Identify which cell holds the provided text, then report its (X, Y) central coordinate. 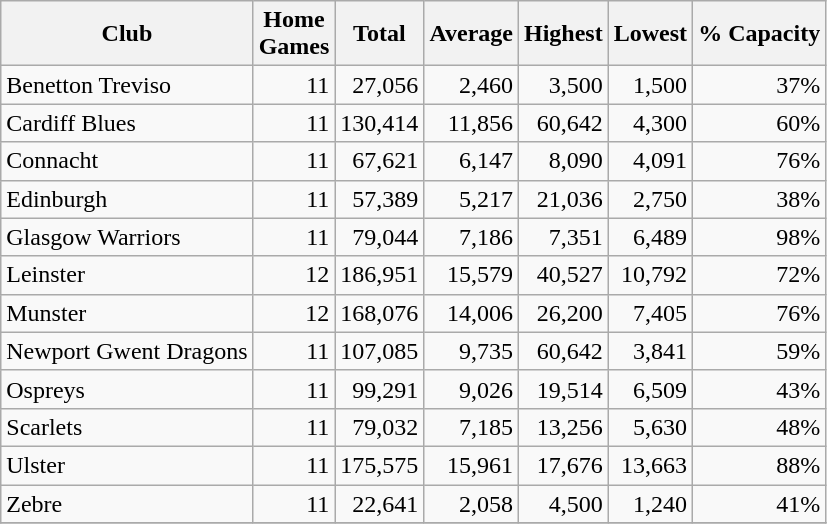
1,500 (650, 85)
57,389 (380, 199)
15,579 (472, 275)
Zebre (127, 503)
27,056 (380, 85)
186,951 (380, 275)
Average (472, 34)
9,735 (472, 351)
88% (760, 465)
Lowest (650, 34)
48% (760, 427)
7,405 (650, 313)
79,044 (380, 237)
Leinster (127, 275)
2,750 (650, 199)
4,500 (563, 503)
% Capacity (760, 34)
4,300 (650, 123)
14,006 (472, 313)
41% (760, 503)
6,509 (650, 389)
17,676 (563, 465)
2,460 (472, 85)
Total (380, 34)
3,841 (650, 351)
Benetton Treviso (127, 85)
Highest (563, 34)
Glasgow Warriors (127, 237)
21,036 (563, 199)
72% (760, 275)
Club (127, 34)
Cardiff Blues (127, 123)
7,185 (472, 427)
HomeGames (294, 34)
59% (760, 351)
107,085 (380, 351)
6,147 (472, 161)
43% (760, 389)
60% (760, 123)
2,058 (472, 503)
11,856 (472, 123)
40,527 (563, 275)
7,351 (563, 237)
Ulster (127, 465)
98% (760, 237)
67,621 (380, 161)
26,200 (563, 313)
175,575 (380, 465)
1,240 (650, 503)
19,514 (563, 389)
Scarlets (127, 427)
15,961 (472, 465)
8,090 (563, 161)
Newport Gwent Dragons (127, 351)
130,414 (380, 123)
9,026 (472, 389)
13,663 (650, 465)
Munster (127, 313)
Connacht (127, 161)
22,641 (380, 503)
38% (760, 199)
7,186 (472, 237)
5,217 (472, 199)
3,500 (563, 85)
Edinburgh (127, 199)
79,032 (380, 427)
4,091 (650, 161)
37% (760, 85)
13,256 (563, 427)
99,291 (380, 389)
6,489 (650, 237)
10,792 (650, 275)
5,630 (650, 427)
168,076 (380, 313)
Ospreys (127, 389)
